Return (x, y) of the center of cell containing provided text 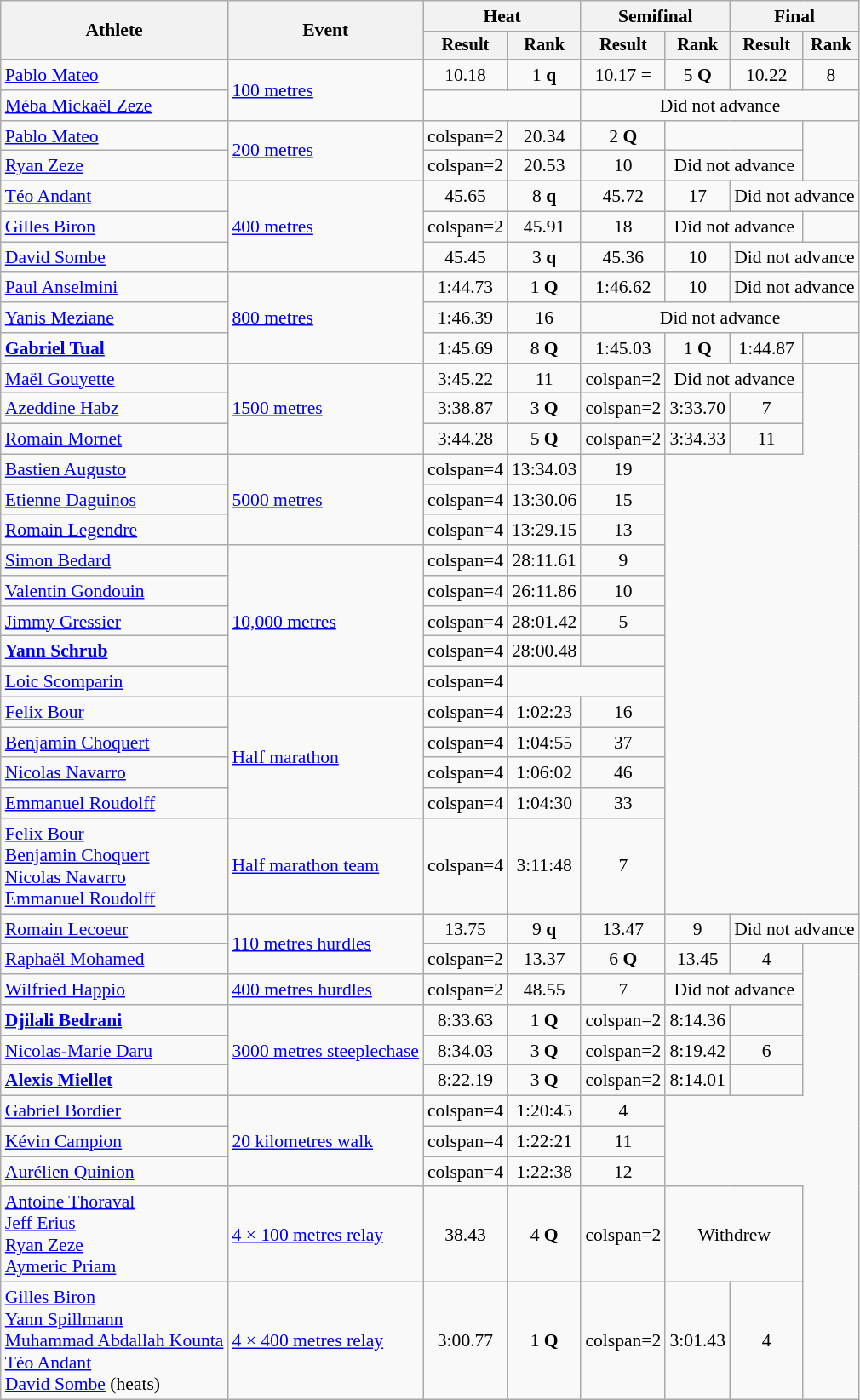
Athlete (114, 31)
Felix BourBenjamin ChoquertNicolas NavarroEmmanuel Roudolff (114, 866)
12 (623, 1172)
1500 metres (325, 409)
Yann Schrub (114, 651)
1:45.69 (465, 348)
33 (623, 803)
Gilles BironYann SpillmannMuhammad Abdallah KountaTéo AndantDavid Sombe (heats) (114, 1341)
Yanis Meziane (114, 318)
Semifinal (656, 16)
1:46.39 (465, 318)
Djilali Bedrani (114, 1020)
3:33.70 (697, 409)
Nicolas Navarro (114, 773)
45.45 (465, 257)
Raphaël Mohamed (114, 960)
28:00.48 (544, 651)
20 kilometres walk (325, 1141)
Event (325, 31)
8:14.01 (697, 1081)
Benjamin Choquert (114, 743)
8:22.19 (465, 1081)
Etienne Daguinos (114, 500)
13 (623, 531)
Nicolas-Marie Daru (114, 1051)
Withdrew (734, 1235)
37 (623, 743)
Romain Legendre (114, 531)
20.53 (544, 166)
1:22:38 (544, 1172)
10.22 (766, 75)
1:04:55 (544, 743)
19 (623, 470)
110 metres hurdles (325, 944)
Méba Mickaël Zeze (114, 106)
45.65 (465, 197)
10.18 (465, 75)
Half marathon team (325, 866)
28:11.61 (544, 560)
3:11:48 (544, 866)
Final (794, 16)
1:45.03 (623, 348)
38.43 (465, 1235)
46 (623, 773)
Wilfried Happio (114, 990)
4 Q (544, 1235)
1 q (544, 75)
1:04:30 (544, 803)
1:06:02 (544, 773)
13.47 (623, 929)
Gabriel Tual (114, 348)
26:11.86 (544, 591)
Alexis Miellet (114, 1081)
13.75 (465, 929)
3:45.22 (465, 379)
Valentin Gondouin (114, 591)
Gabriel Bordier (114, 1111)
4 × 400 metres relay (325, 1341)
13.37 (544, 960)
Jimmy Gressier (114, 622)
6 (766, 1051)
45.36 (623, 257)
3:44.28 (465, 439)
1:22:21 (544, 1142)
8:33.63 (465, 1020)
18 (623, 227)
Romain Mornet (114, 439)
6 Q (623, 960)
45.72 (623, 197)
13:34.03 (544, 470)
2 Q (623, 136)
13:29.15 (544, 531)
3:34.33 (697, 439)
1:44.73 (465, 288)
David Sombe (114, 257)
Antoine ThoravalJeff EriusRyan ZezeAymeric Priam (114, 1235)
Aurélien Quinion (114, 1172)
13.45 (697, 960)
1:44.87 (766, 348)
4 × 100 metres relay (325, 1235)
100 metres (325, 90)
9 q (544, 929)
Maël Gouyette (114, 379)
Felix Bour (114, 713)
Gilles Biron (114, 227)
8:14.36 (697, 1020)
1:46.62 (623, 288)
5 (623, 622)
3000 metres steeplechase (325, 1051)
1:20:45 (544, 1111)
400 metres hurdles (325, 990)
800 metres (325, 318)
400 metres (325, 227)
8:34.03 (465, 1051)
1:02:23 (544, 713)
Ryan Zeze (114, 166)
Half marathon (325, 758)
3 q (544, 257)
28:01.42 (544, 622)
10,000 metres (325, 621)
Téo Andant (114, 197)
Heat (502, 16)
Romain Lecoeur (114, 929)
Loic Scomparin (114, 682)
Kévin Campion (114, 1142)
13:30.06 (544, 500)
Simon Bedard (114, 560)
15 (623, 500)
10.17 = (623, 75)
45.91 (544, 227)
8 (831, 75)
200 metres (325, 152)
8:19.42 (697, 1051)
8 Q (544, 348)
Emmanuel Roudolff (114, 803)
Bastien Augusto (114, 470)
3:38.87 (465, 409)
3:01.43 (697, 1341)
17 (697, 197)
Paul Anselmini (114, 288)
3:00.77 (465, 1341)
8 q (544, 197)
5000 metres (325, 501)
Azeddine Habz (114, 409)
48.55 (544, 990)
20.34 (544, 136)
